Determine the [x, y] coordinate at the center of the cell enclosing the given text.  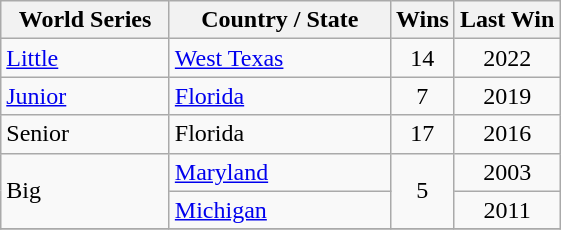
17 [422, 134]
2019 [507, 96]
2003 [507, 172]
Maryland [280, 172]
Junior [86, 96]
Wins [422, 20]
Country / State [280, 20]
World Series [86, 20]
2016 [507, 134]
7 [422, 96]
2011 [507, 210]
West Texas [280, 58]
5 [422, 191]
Senior [86, 134]
Little [86, 58]
Last Win [507, 20]
2022 [507, 58]
Big [86, 191]
14 [422, 58]
Michigan [280, 210]
